Return the [X, Y] coordinate for the center point of the cell that contains the specified text.  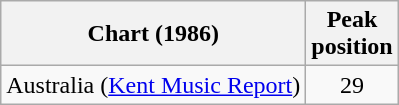
Peakposition [352, 34]
Chart (1986) [154, 34]
29 [352, 85]
Australia (Kent Music Report) [154, 85]
